Return the (x, y) coordinate for the center point of the cell that contains the specified text.  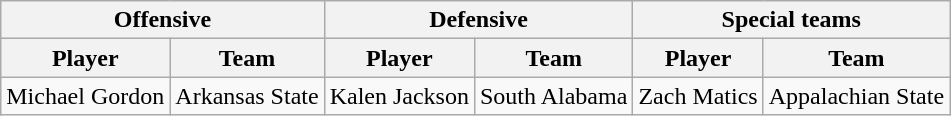
Kalen Jackson (399, 96)
Zach Matics (698, 96)
Special teams (792, 20)
Appalachian State (856, 96)
Defensive (478, 20)
Offensive (162, 20)
Michael Gordon (86, 96)
South Alabama (553, 96)
Arkansas State (247, 96)
